Extract the [X, Y] coordinate from the center of the cell holding the provided text.  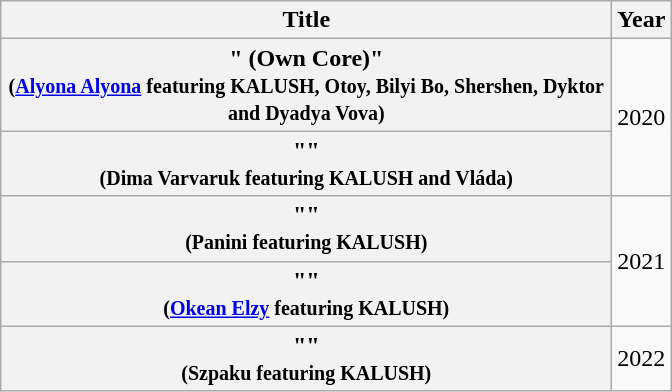
2022 [642, 358]
"" (Okean Elzy featuring KALUSH) [306, 294]
" (Own Core)" (Alyona Alyona featuring KALUSH, Otoy, Bilyi Bo, Shershen, Dyktor and Dyadya Vova) [306, 85]
"" (Szpaku featuring KALUSH) [306, 358]
"" (Panini featuring KALUSH) [306, 228]
2020 [642, 118]
Title [306, 20]
Year [642, 20]
2021 [642, 261]
"" (Dima Varvaruk featuring KALUSH and Vláda) [306, 164]
